Determine the (X, Y) coordinate at the center of the cell enclosing the given text.  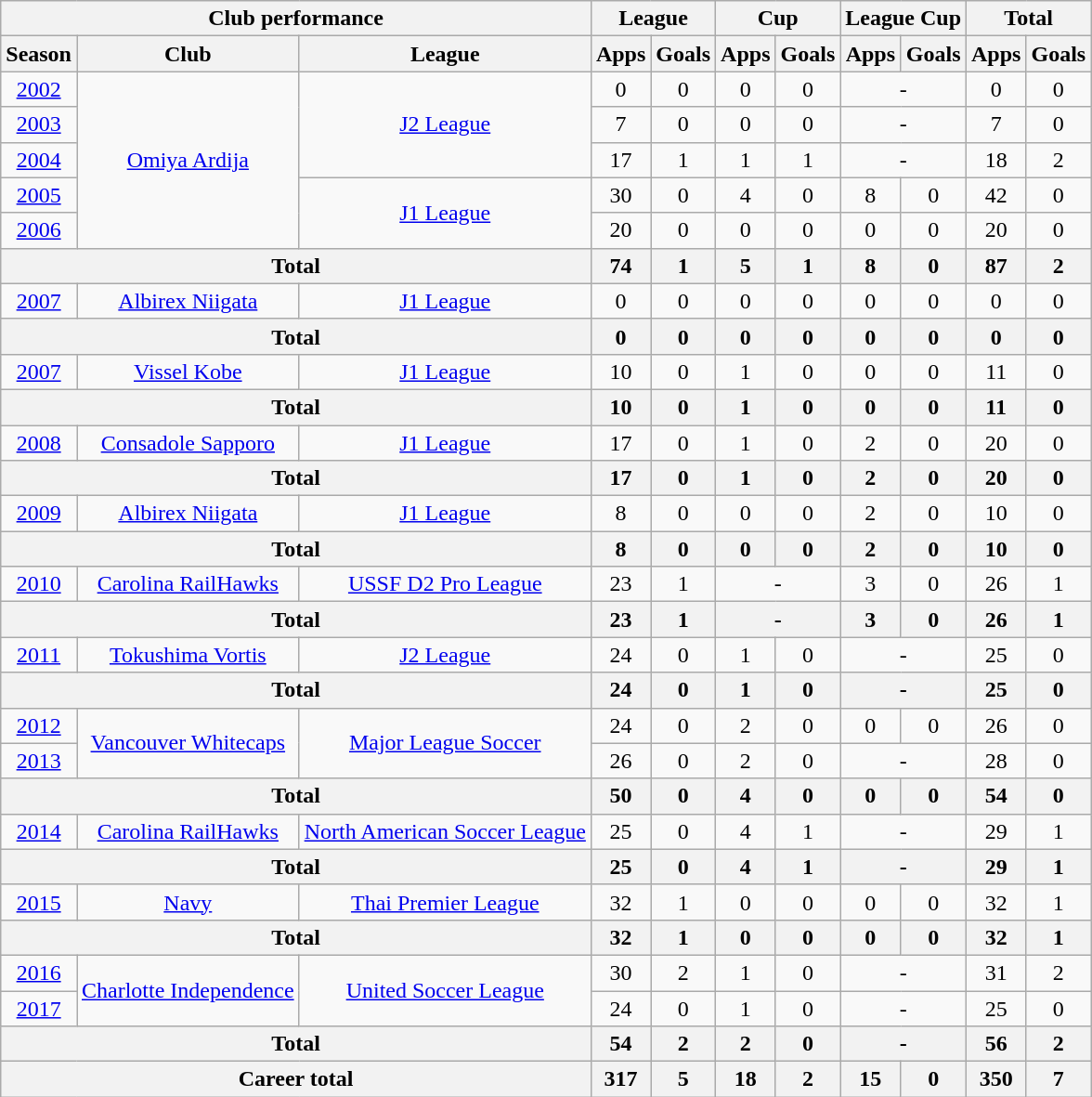
Tokushima Vortis (188, 655)
North American Soccer League (445, 831)
Cup (778, 19)
Navy (188, 902)
Vancouver Whitecaps (188, 743)
2002 (39, 89)
56 (996, 1044)
2010 (39, 584)
Major League Soccer (445, 743)
31 (996, 973)
350 (996, 1079)
Season (39, 54)
2016 (39, 973)
Career total (296, 1079)
87 (996, 266)
Vissel Kobe (188, 372)
Charlotte Independence (188, 990)
USSF D2 Pro League (445, 584)
2011 (39, 655)
50 (620, 796)
United Soccer League (445, 990)
2008 (39, 443)
15 (871, 1079)
28 (996, 761)
2005 (39, 195)
2015 (39, 902)
Club (188, 54)
2013 (39, 761)
2017 (39, 1008)
Thai Premier League (445, 902)
2012 (39, 725)
Omiya Ardija (188, 160)
League Cup (903, 19)
2004 (39, 160)
Club performance (296, 19)
Consadole Sapporo (188, 443)
2006 (39, 230)
317 (620, 1079)
74 (620, 266)
2014 (39, 831)
42 (996, 195)
2009 (39, 514)
2003 (39, 124)
